Identify which cell holds the provided text, then report its [X, Y] central coordinate. 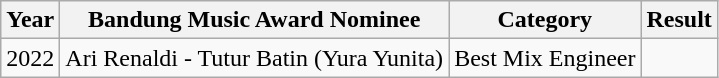
Year [30, 20]
Bandung Music Award Nominee [254, 20]
Ari Renaldi - Tutur Batin (Yura Yunita) [254, 58]
Category [545, 20]
Best Mix Engineer [545, 58]
2022 [30, 58]
Result [679, 20]
